Determine the (X, Y) coordinate at the center of the cell enclosing the given text.  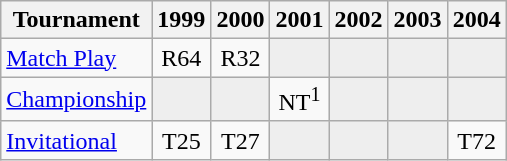
1999 (182, 20)
2004 (476, 20)
R64 (182, 58)
2002 (358, 20)
2000 (240, 20)
R32 (240, 58)
Invitational (76, 140)
Match Play (76, 58)
T72 (476, 140)
Tournament (76, 20)
NT1 (300, 100)
2001 (300, 20)
2003 (418, 20)
T27 (240, 140)
Championship (76, 100)
T25 (182, 140)
